Capture the cell that displays the provided text and extract its [x, y] central coordinate. 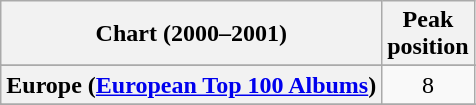
8 [428, 85]
Chart (2000–2001) [192, 34]
Peakposition [428, 34]
Europe (European Top 100 Albums) [192, 85]
